Extract the (X, Y) coordinate from the center of the cell holding the provided text.  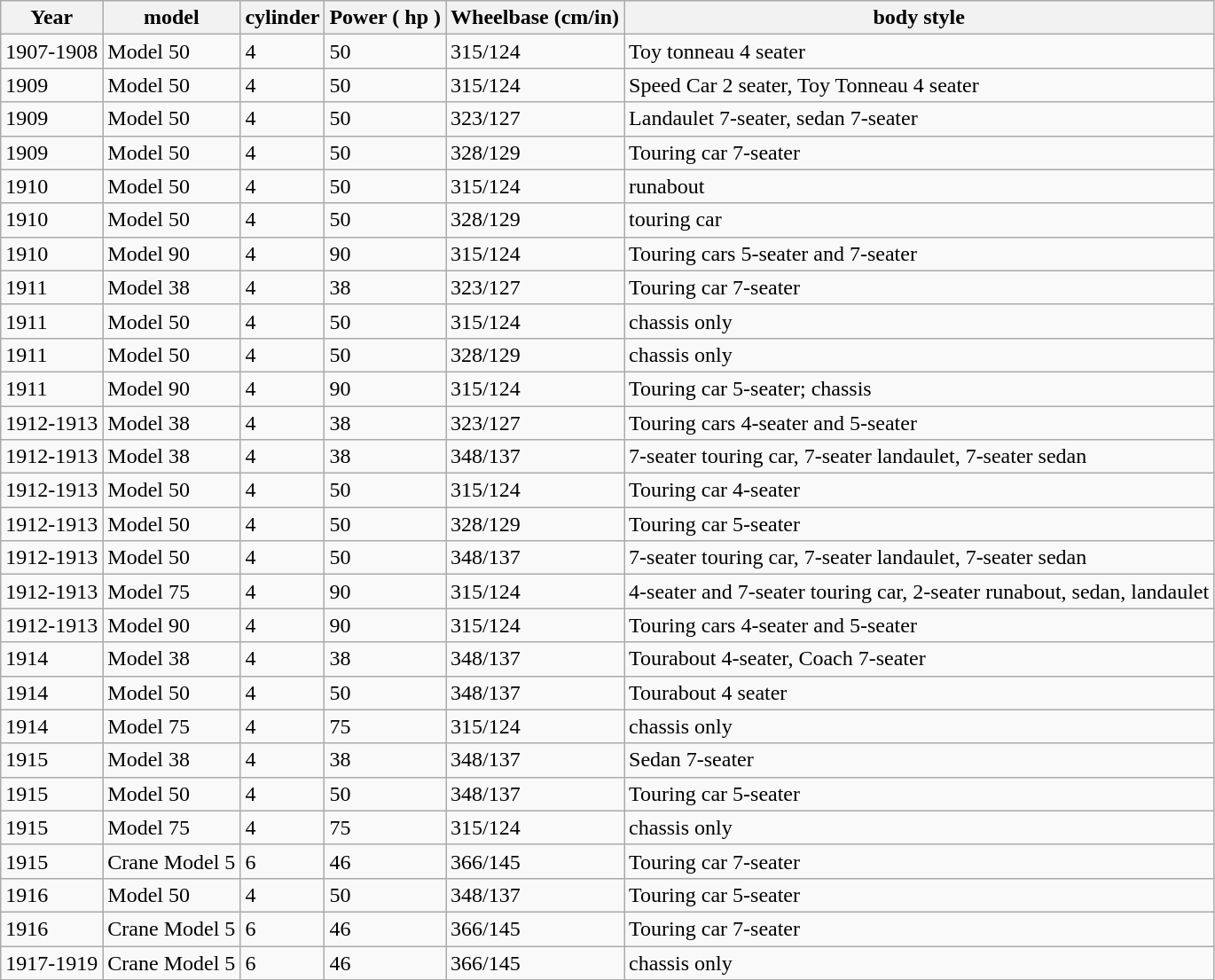
4-seater and 7-seater touring car, 2-seater runabout, sedan, landaulet (919, 592)
Touring car 4-seater (919, 490)
model (172, 18)
1907-1908 (51, 51)
Wheelbase (cm/in) (536, 18)
body style (919, 18)
cylinder (282, 18)
1917-1919 (51, 962)
touring car (919, 220)
Toy tonneau 4 seater (919, 51)
runabout (919, 186)
Year (51, 18)
Tourabout 4 seater (919, 693)
Touring car 5-seater; chassis (919, 388)
Tourabout 4-seater, Coach 7-seater (919, 659)
Sedan 7-seater (919, 760)
Power ( hp ) (385, 18)
Touring cars 5-seater and 7-seater (919, 254)
Speed Car 2 seater, Toy Tonneau 4 seater (919, 85)
Landaulet 7-seater, sedan 7-seater (919, 119)
